Identify which cell holds the provided text, then report its (x, y) central coordinate. 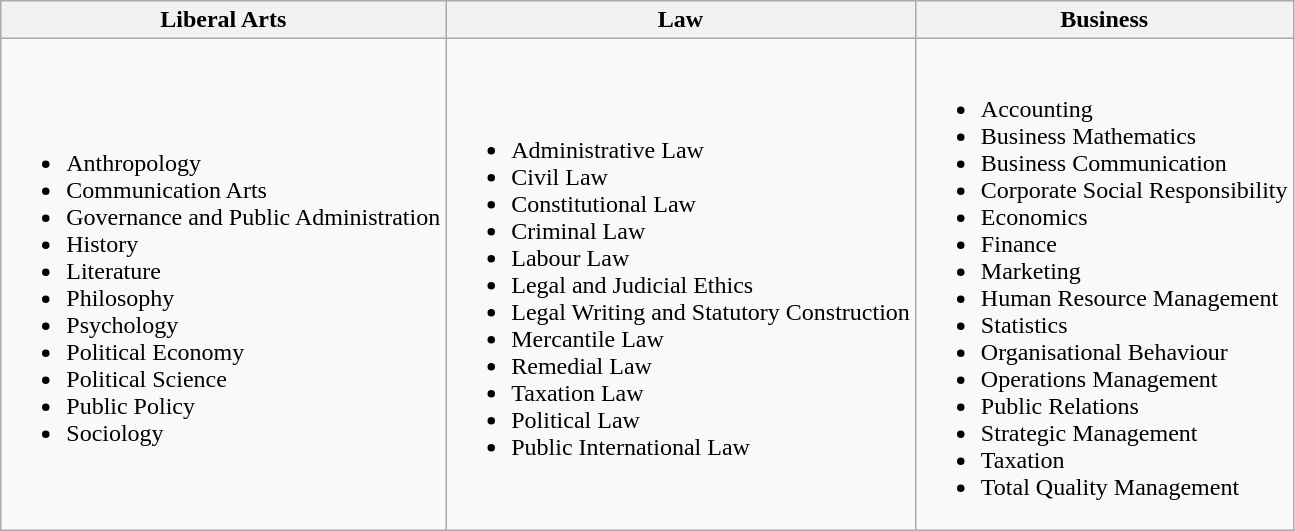
Law (681, 20)
Liberal Arts (224, 20)
Business (1104, 20)
